Determine the (x, y) coordinate at the center of the cell enclosing the given text.  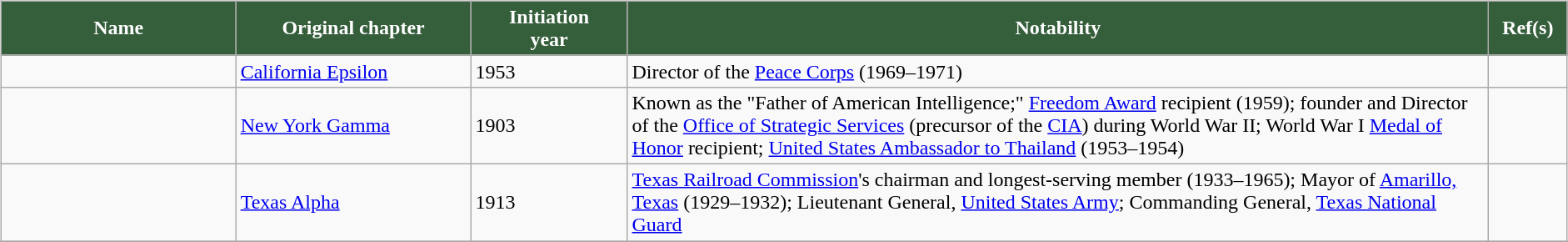
Original chapter (353, 28)
1913 (549, 202)
Name (118, 28)
Initiationyear (549, 28)
California Epsilon (353, 71)
New York Gamma (353, 125)
Director of the Peace Corps (1969–1971) (1058, 71)
Texas Alpha (353, 202)
Notability (1058, 28)
1903 (549, 125)
1953 (549, 71)
Ref(s) (1528, 28)
